Provide the (X, Y) coordinate of the cell's center where the given text is located.  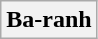
Ba-ranh (49, 20)
